For the text-containing cell, return its midpoint in (x, y) coordinate format. 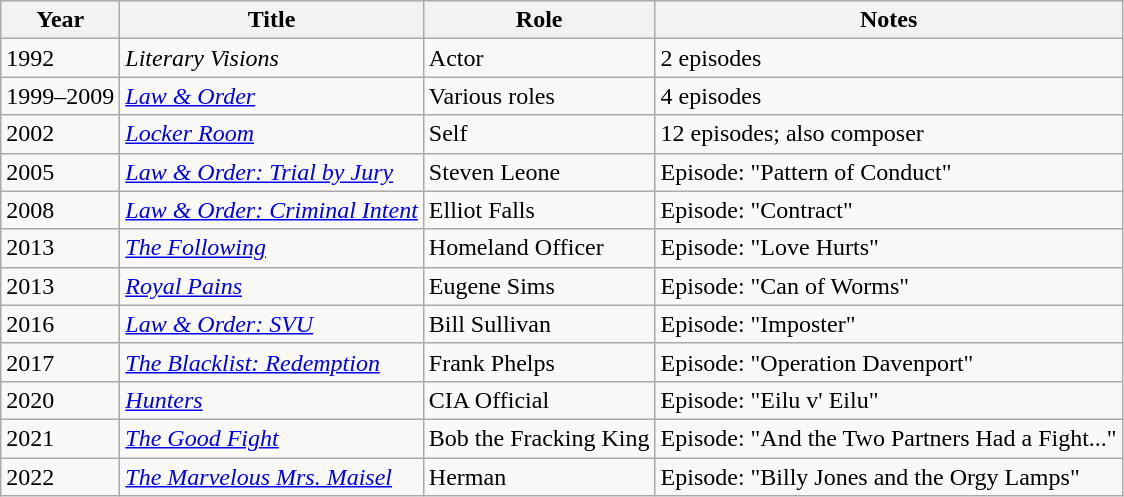
2022 (60, 477)
Episode: "Billy Jones and the Orgy Lamps" (888, 477)
Role (539, 20)
Episode: "And the Two Partners Had a Fight..." (888, 438)
2017 (60, 362)
Notes (888, 20)
Self (539, 134)
Law & Order: SVU (272, 324)
Episode: "Eilu v' Eilu" (888, 400)
2005 (60, 172)
Herman (539, 477)
The Following (272, 248)
4 episodes (888, 96)
The Good Fight (272, 438)
The Blacklist: Redemption (272, 362)
The Marvelous Mrs. Maisel (272, 477)
2002 (60, 134)
Frank Phelps (539, 362)
Royal Pains (272, 286)
Year (60, 20)
12 episodes; also composer (888, 134)
Bob the Fracking King (539, 438)
2 episodes (888, 58)
Actor (539, 58)
Various roles (539, 96)
Steven Leone (539, 172)
Episode: "Can of Worms" (888, 286)
Episode: "Pattern of Conduct" (888, 172)
Law & Order: Criminal Intent (272, 210)
Locker Room (272, 134)
2021 (60, 438)
Episode: "Contract" (888, 210)
Hunters (272, 400)
1999–2009 (60, 96)
1992 (60, 58)
CIA Official (539, 400)
Homeland Officer (539, 248)
Bill Sullivan (539, 324)
Elliot Falls (539, 210)
Episode: "Imposter" (888, 324)
Episode: "Love Hurts" (888, 248)
2008 (60, 210)
Eugene Sims (539, 286)
Title (272, 20)
Episode: "Operation Davenport" (888, 362)
Law & Order: Trial by Jury (272, 172)
Literary Visions (272, 58)
2016 (60, 324)
2020 (60, 400)
Law & Order (272, 96)
